Search for the cell housing the specified text and yield its (x, y) center coordinate. 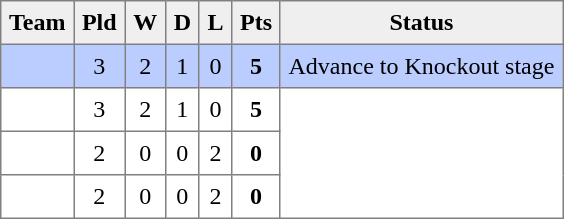
Pld (100, 23)
Status (421, 23)
D (182, 23)
Pts (256, 23)
Team (38, 23)
Advance to Knockout stage (421, 66)
L (216, 23)
W (145, 23)
